Provide the [x, y] coordinate of the cell's center where the given text is located.  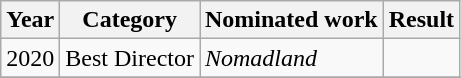
Nominated work [292, 20]
Result [421, 20]
Best Director [130, 58]
Nomadland [292, 58]
Year [30, 20]
Category [130, 20]
2020 [30, 58]
